Return the [X, Y] coordinate for the center point of the cell that contains the specified text.  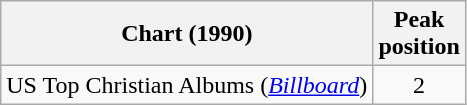
Peakposition [419, 34]
US Top Christian Albums (Billboard) [187, 85]
2 [419, 85]
Chart (1990) [187, 34]
